Determine the [X, Y] coordinate at the center of the cell enclosing the given text.  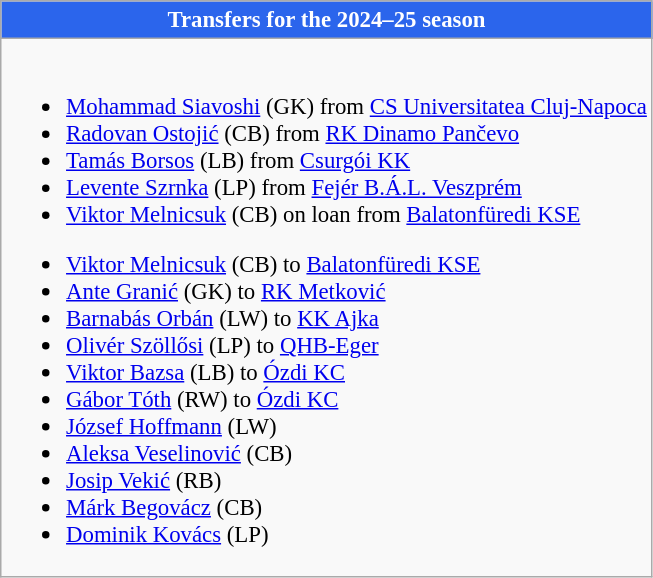
Transfers for the 2024–25 season [326, 20]
